Return the (x, y) coordinate for the center point of the cell that contains the specified text.  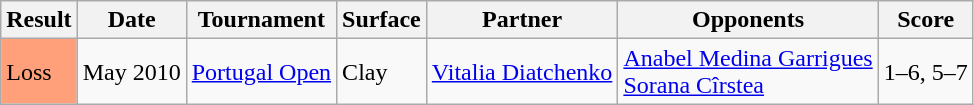
1–6, 5–7 (926, 72)
Score (926, 20)
Partner (522, 20)
Vitalia Diatchenko (522, 72)
Date (132, 20)
May 2010 (132, 72)
Surface (382, 20)
Anabel Medina Garrigues Sorana Cîrstea (748, 72)
Portugal Open (261, 72)
Clay (382, 72)
Opponents (748, 20)
Tournament (261, 20)
Loss (39, 72)
Result (39, 20)
